Return (x, y) of the center of cell containing provided text 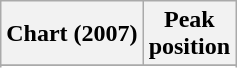
Chart (2007) (72, 34)
Peakposition (189, 34)
